Extract the [X, Y] coordinate from the center of the cell holding the provided text.  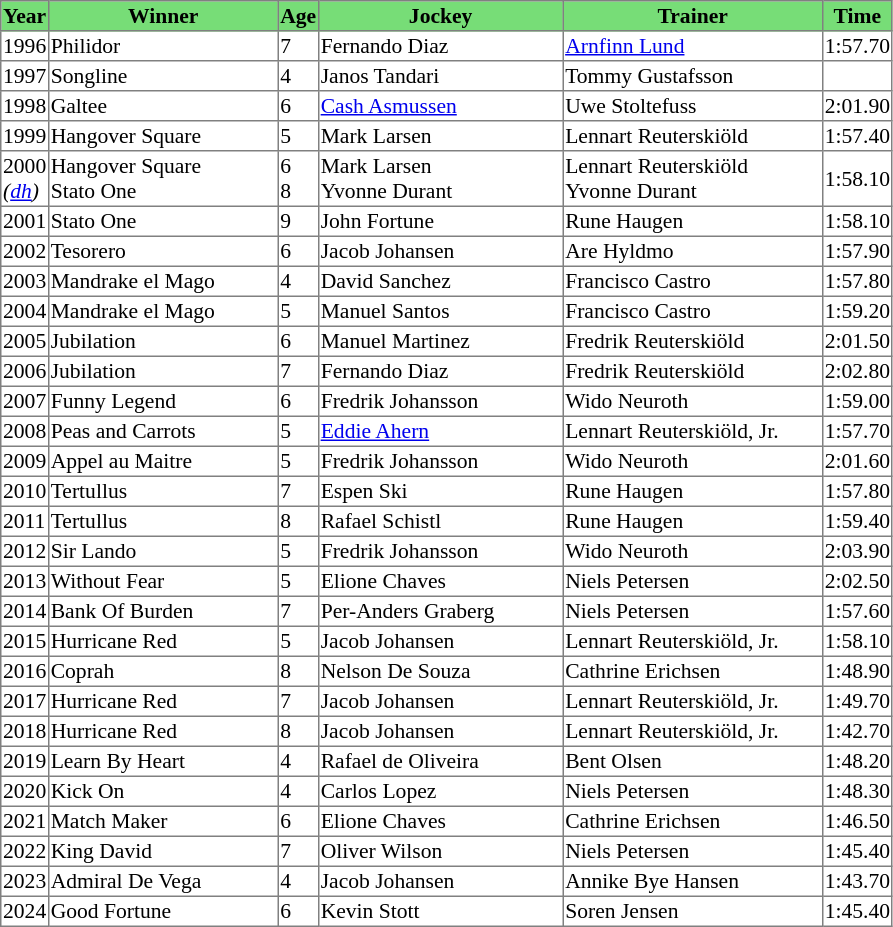
Good Fortune [163, 911]
Peas and Carrots [163, 431]
Lennart ReuterskiöldYvonne Durant [693, 179]
Galtee [163, 106]
1:46.50 [857, 821]
1996 [25, 46]
John Fortune [440, 221]
2018 [25, 731]
Per-Anders Graberg [440, 611]
1:59.20 [857, 311]
Without Fear [163, 581]
1998 [25, 106]
1:59.00 [857, 401]
Cash Asmussen [440, 106]
Coprah [163, 671]
Manuel Martinez [440, 341]
Manuel Santos [440, 311]
2:03.90 [857, 551]
Kick On [163, 791]
2023 [25, 881]
1:57.40 [857, 136]
Hangover Square [163, 136]
2006 [25, 371]
Lennart Reuterskiöld [693, 136]
Arnfinn Lund [693, 46]
Nelson De Souza [440, 671]
King David [163, 851]
2011 [25, 521]
Janos Tandari [440, 76]
Funny Legend [163, 401]
2008 [25, 431]
Rafael Schistl [440, 521]
1:42.70 [857, 731]
2021 [25, 821]
2001 [25, 221]
Jockey [440, 16]
1:43.70 [857, 881]
Oliver Wilson [440, 851]
1:57.90 [857, 251]
1:48.30 [857, 791]
Bent Olsen [693, 761]
2:01.50 [857, 341]
1:49.70 [857, 701]
David Sanchez [440, 281]
Mark LarsenYvonne Durant [440, 179]
2012 [25, 551]
Year [25, 16]
2024 [25, 911]
Kevin Stott [440, 911]
2003 [25, 281]
1997 [25, 76]
2016 [25, 671]
Soren Jensen [693, 911]
2005 [25, 341]
Sir Lando [163, 551]
Rafael de Oliveira [440, 761]
Are Hyldmo [693, 251]
9 [298, 221]
Trainer [693, 16]
68 [298, 179]
Mark Larsen [440, 136]
2009 [25, 461]
2017 [25, 701]
2013 [25, 581]
Hangover SquareStato One [163, 179]
Annike Bye Hansen [693, 881]
2004 [25, 311]
Match Maker [163, 821]
2:01.60 [857, 461]
2010 [25, 491]
2019 [25, 761]
Winner [163, 16]
2:02.50 [857, 581]
Time [857, 16]
2002 [25, 251]
1:57.60 [857, 611]
1999 [25, 136]
1:48.90 [857, 671]
Espen Ski [440, 491]
2:01.90 [857, 106]
2:02.80 [857, 371]
Tesorero [163, 251]
Appel au Maitre [163, 461]
Songline [163, 76]
Uwe Stoltefuss [693, 106]
Eddie Ahern [440, 431]
Learn By Heart [163, 761]
2022 [25, 851]
2020 [25, 791]
Admiral De Vega [163, 881]
1:59.40 [857, 521]
1:48.20 [857, 761]
2007 [25, 401]
2000(dh) [25, 179]
2015 [25, 641]
Tommy Gustafsson [693, 76]
2014 [25, 611]
Bank Of Burden [163, 611]
Age [298, 16]
Philidor [163, 46]
Carlos Lopez [440, 791]
Stato One [163, 221]
